Extract the (X, Y) coordinate from the center of the cell holding the provided text.  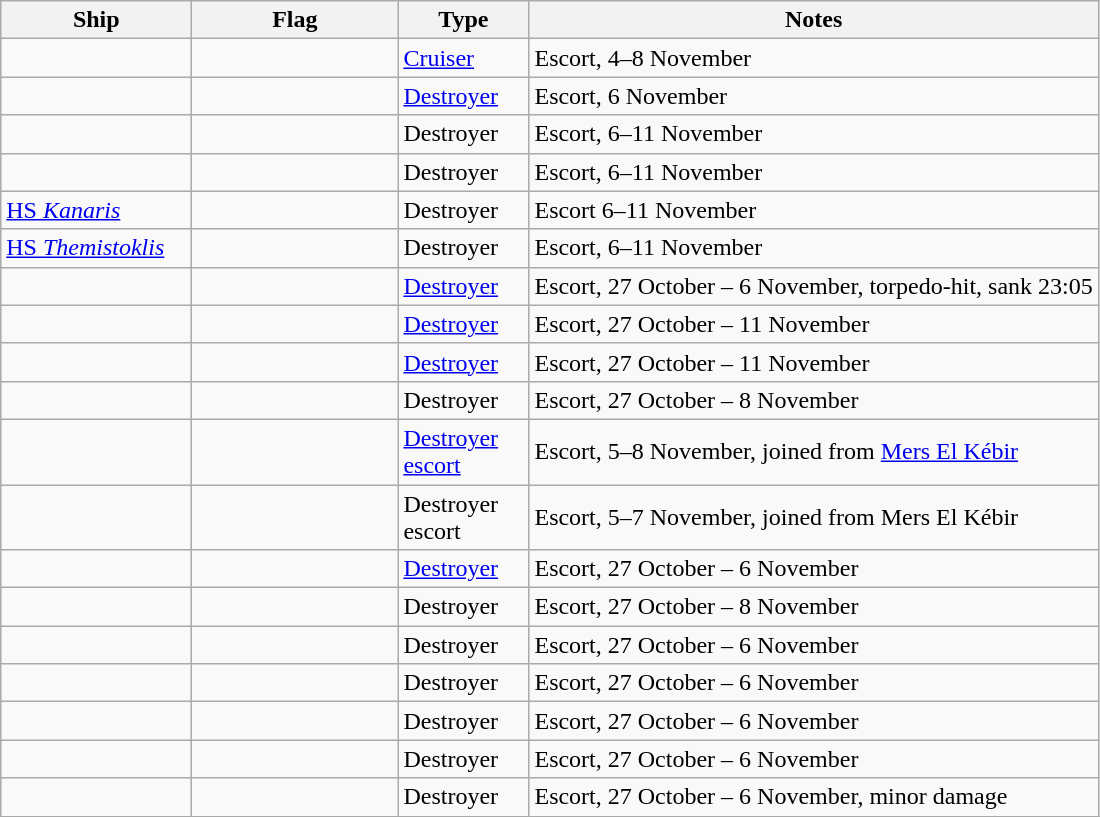
HS Themistoklis (96, 248)
Escort, 5–8 November, joined from Mers El Kébir (814, 452)
Notes (814, 20)
Type (464, 20)
Escort, 27 October – 6 November, torpedo-hit, sank 23:05 (814, 286)
Escort 6–11 November (814, 210)
Escort, 5–7 November, joined from Mers El Kébir (814, 516)
Cruiser (464, 58)
Escort, 6 November (814, 96)
HS Kanaris (96, 210)
Flag (295, 20)
Ship (96, 20)
Escort, 4–8 November (814, 58)
Escort, 27 October – 6 November, minor damage (814, 797)
